Pinpoint the cell where the given text exists, returning its (X, Y) midpoint coordinate. 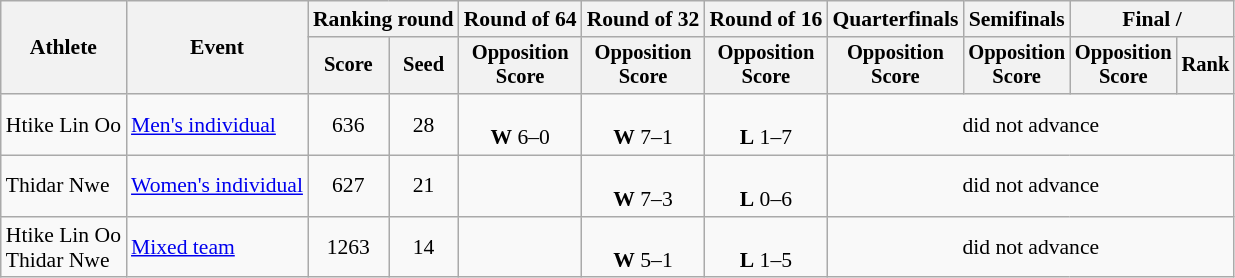
W 6–0 (520, 124)
Thidar Nwe (64, 186)
636 (348, 124)
L 1–7 (766, 124)
627 (348, 186)
Ranking round (384, 19)
Seed (424, 66)
14 (424, 248)
Final / (1152, 19)
Score (348, 66)
21 (424, 186)
Men's individual (217, 124)
Semifinals (1016, 19)
Htike Lin OoThidar Nwe (64, 248)
W 7–3 (644, 186)
Round of 16 (766, 19)
Event (217, 48)
Round of 64 (520, 19)
W 7–1 (644, 124)
Quarterfinals (895, 19)
1263 (348, 248)
Athlete (64, 48)
W 5–1 (644, 248)
L 1–5 (766, 248)
Htike Lin Oo (64, 124)
L 0–6 (766, 186)
Women's individual (217, 186)
28 (424, 124)
Rank (1206, 66)
Mixed team (217, 248)
Round of 32 (644, 19)
